Return the (x, y) coordinate for the center point of the cell that contains the specified text.  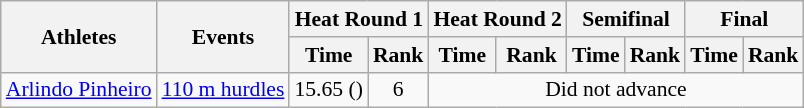
110 m hurdles (224, 90)
Heat Round 2 (497, 19)
Athletes (79, 36)
Heat Round 1 (358, 19)
6 (398, 90)
15.65 () (328, 90)
Did not advance (616, 90)
Final (744, 19)
Events (224, 36)
Semifinal (626, 19)
Arlindo Pinheiro (79, 90)
